Output the (X, Y) coordinate of the center of the cell containing the given text.  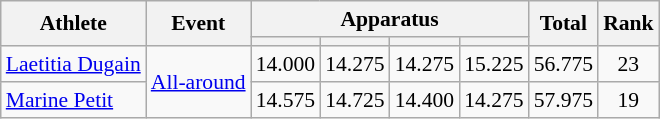
14.725 (354, 100)
56.775 (564, 64)
Marine Petit (74, 100)
Athlete (74, 24)
All-around (198, 82)
14.000 (286, 64)
19 (628, 100)
14.575 (286, 100)
Apparatus (390, 19)
15.225 (494, 64)
Event (198, 24)
Total (564, 24)
Laetitia Dugain (74, 64)
14.400 (424, 100)
57.975 (564, 100)
Rank (628, 24)
23 (628, 64)
